Return the (X, Y) coordinate for the center point of the cell that contains the specified text.  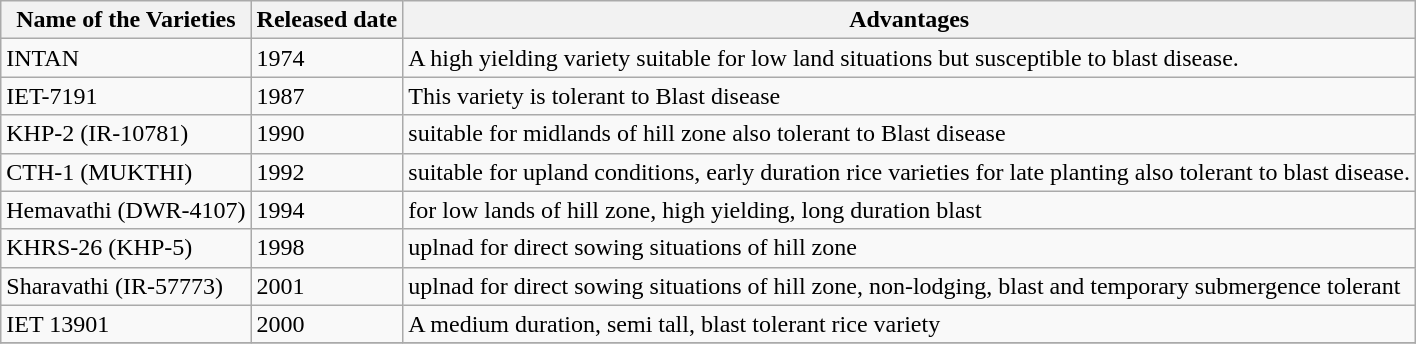
KHRS-26 (KHP-5) (126, 248)
This variety is tolerant to Blast disease (910, 96)
uplnad for direct sowing situations of hill zone, non-lodging, blast and temporary submergence tolerant (910, 286)
CTH-1 (MUKTHI) (126, 172)
1987 (327, 96)
A high yielding variety suitable for low land situations but susceptible to blast disease. (910, 58)
A medium duration, semi tall, blast tolerant rice variety (910, 324)
1974 (327, 58)
Advantages (910, 20)
IET 13901 (126, 324)
2000 (327, 324)
Sharavathi (IR-57773) (126, 286)
IET-7191 (126, 96)
2001 (327, 286)
suitable for upland conditions, early duration rice varieties for late planting also tolerant to blast disease. (910, 172)
1994 (327, 210)
KHP-2 (IR-10781) (126, 134)
for low lands of hill zone, high yielding, long duration blast (910, 210)
Name of the Varieties (126, 20)
Hemavathi (DWR-4107) (126, 210)
1992 (327, 172)
INTAN (126, 58)
1998 (327, 248)
suitable for midlands of hill zone also tolerant to Blast disease (910, 134)
uplnad for direct sowing situations of hill zone (910, 248)
Released date (327, 20)
1990 (327, 134)
